Scan for the cell matching the given text and deliver its [x, y] coordinate at center. 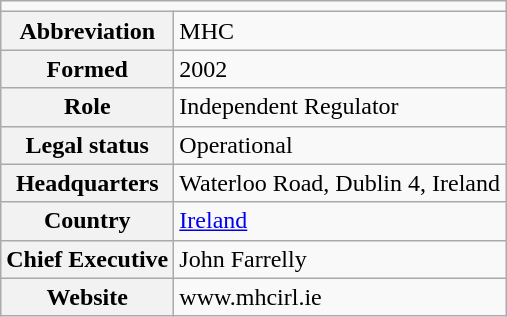
Ireland [340, 221]
Formed [88, 69]
www.mhcirl.ie [340, 297]
Abbreviation [88, 31]
2002 [340, 69]
Legal status [88, 145]
Headquarters [88, 183]
Waterloo Road, Dublin 4, Ireland [340, 183]
Country [88, 221]
Website [88, 297]
Independent Regulator [340, 107]
Chief Executive [88, 259]
MHC [340, 31]
Operational [340, 145]
John Farrelly [340, 259]
Role [88, 107]
